Search for the cell housing the specified text and yield its [x, y] center coordinate. 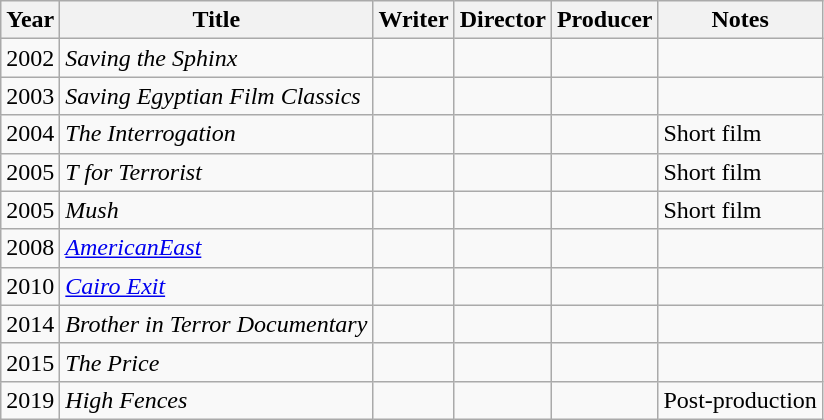
2002 [30, 58]
Saving Egyptian Film Classics [216, 96]
Saving the Sphinx [216, 58]
Writer [414, 20]
Year [30, 20]
Post-production [740, 400]
Cairo Exit [216, 286]
Producer [604, 20]
AmericanEast [216, 248]
High Fences [216, 400]
Title [216, 20]
2014 [30, 324]
2008 [30, 248]
Mush [216, 210]
2003 [30, 96]
T for Terrorist [216, 172]
Notes [740, 20]
The Price [216, 362]
2019 [30, 400]
Director [502, 20]
The Interrogation [216, 134]
2015 [30, 362]
2010 [30, 286]
2004 [30, 134]
Brother in Terror Documentary [216, 324]
